Return the (X, Y) coordinate for the center point of the cell that contains the specified text.  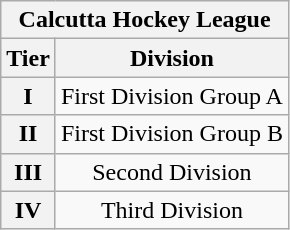
I (28, 96)
Third Division (172, 210)
First Division Group A (172, 96)
IV (28, 210)
II (28, 134)
III (28, 172)
First Division Group B (172, 134)
Tier (28, 58)
Second Division (172, 172)
Calcutta Hockey League (145, 20)
Division (172, 58)
